For the text-containing cell, return its midpoint in [x, y] coordinate format. 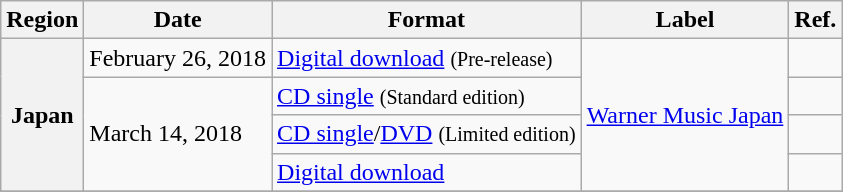
February 26, 2018 [178, 58]
Ref. [816, 20]
Digital download [427, 172]
Format [427, 20]
Region [42, 20]
Date [178, 20]
CD single/DVD (Limited edition) [427, 134]
Japan [42, 115]
CD single (Standard edition) [427, 96]
March 14, 2018 [178, 134]
Digital download (Pre-release) [427, 58]
Warner Music Japan [685, 115]
Label [685, 20]
